Scan for the cell matching the given text and deliver its (x, y) coordinate at center. 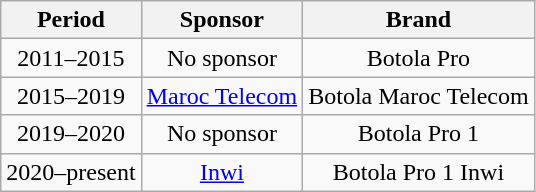
Botola Pro (419, 58)
Botola Pro 1 Inwi (419, 172)
Maroc Telecom (222, 96)
2020–present (71, 172)
Period (71, 20)
Botola Maroc Telecom (419, 96)
Sponsor (222, 20)
2015–2019 (71, 96)
Botola Pro 1 (419, 134)
2019–2020 (71, 134)
Inwi (222, 172)
Brand (419, 20)
2011–2015 (71, 58)
